From the cell containing the given text, extract its center point as (x, y) coordinate. 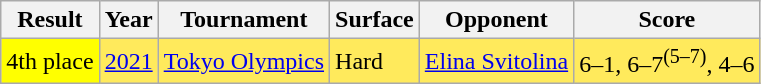
Opponent (496, 20)
4th place (50, 62)
Year (128, 20)
Score (667, 20)
Result (50, 20)
Elina Svitolina (496, 62)
Tokyo Olympics (244, 62)
Tournament (244, 20)
6–1, 6–7(5–7), 4–6 (667, 62)
Hard (375, 62)
Surface (375, 20)
2021 (128, 62)
